Find where the given text appears and provide that cell's center as (x, y) coordinate. 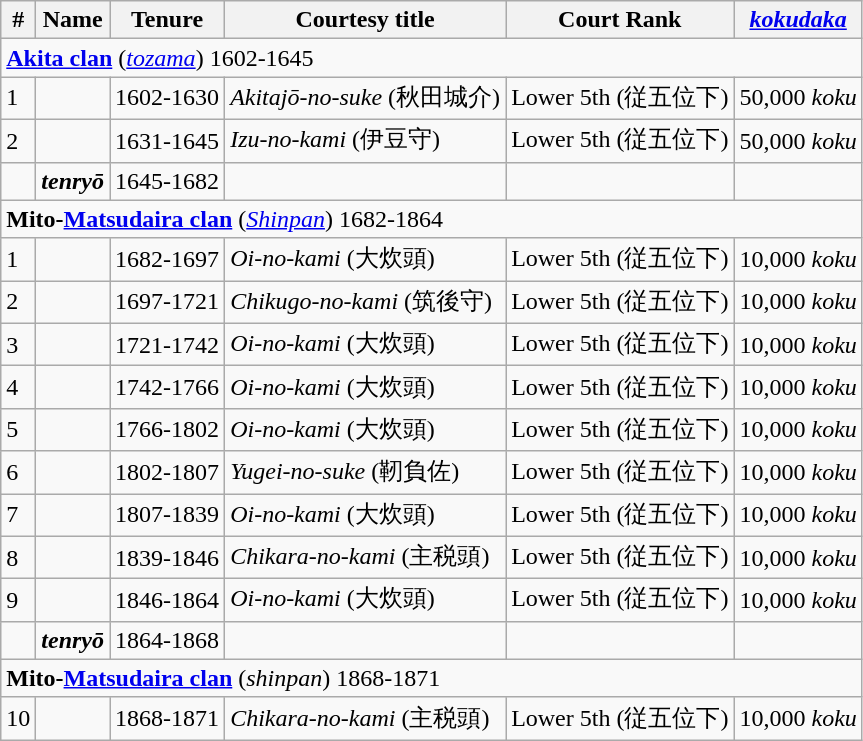
Yugei-no-suke (靭負佐) (366, 472)
1682-1697 (168, 260)
Mito-Matsudaira clan (shinpan) 1868-1871 (432, 678)
Tenure (168, 20)
Name (73, 20)
Court Rank (620, 20)
1766-1802 (168, 430)
9 (18, 600)
kokudaka (798, 20)
Courtesy title (366, 20)
1631-1645 (168, 140)
Akitajō-no-suke (秋田城介) (366, 98)
1742-1766 (168, 388)
1645-1682 (168, 181)
1721-1742 (168, 344)
1846-1864 (168, 600)
Izu-no-kami (伊豆守) (366, 140)
6 (18, 472)
1868-1871 (168, 718)
5 (18, 430)
4 (18, 388)
3 (18, 344)
1807-1839 (168, 516)
7 (18, 516)
Mito-Matsudaira clan (Shinpan) 1682-1864 (432, 219)
# (18, 20)
1697-1721 (168, 302)
1839-1846 (168, 558)
8 (18, 558)
10 (18, 718)
Chikugo-no-kami (筑後守) (366, 302)
1602-1630 (168, 98)
1864-1868 (168, 640)
1802-1807 (168, 472)
Akita clan (tozama) 1602-1645 (432, 58)
